Search for the cell housing the specified text and yield its (x, y) center coordinate. 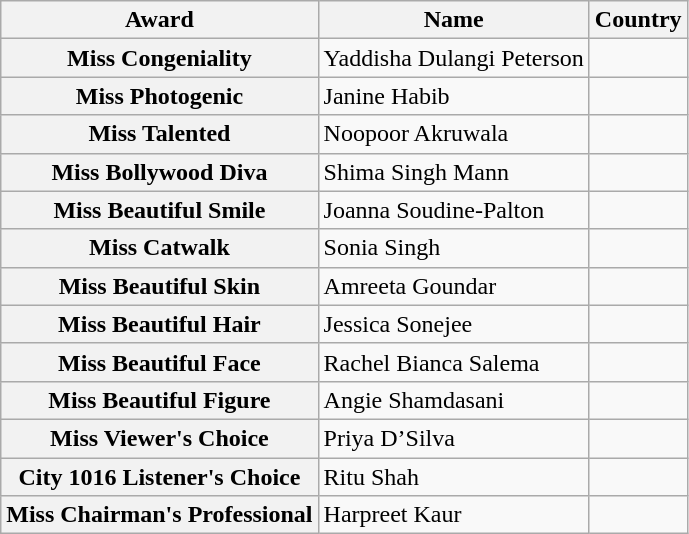
Miss Beautiful Skin (160, 286)
Miss Beautiful Smile (160, 210)
City 1016 Listener's Choice (160, 477)
Angie Shamdasani (454, 400)
Amreeta Goundar (454, 286)
Miss Catwalk (160, 248)
Miss Viewer's Choice (160, 438)
Award (160, 20)
Miss Congeniality (160, 58)
Jessica Sonejee (454, 324)
Name (454, 20)
Yaddisha Dulangi Peterson (454, 58)
Miss Bollywood Diva (160, 172)
Rachel Bianca Salema (454, 362)
Miss Beautiful Face (160, 362)
Joanna Soudine-Palton (454, 210)
Miss Beautiful Figure (160, 400)
Miss Photogenic (160, 96)
Priya D’Silva (454, 438)
Janine Habib (454, 96)
Miss Talented (160, 134)
Shima Singh Mann (454, 172)
Country (638, 20)
Noopoor Akruwala (454, 134)
Harpreet Kaur (454, 515)
Sonia Singh (454, 248)
Ritu Shah (454, 477)
Miss Chairman's Professional (160, 515)
Miss Beautiful Hair (160, 324)
